Capture the cell that displays the provided text and extract its [x, y] central coordinate. 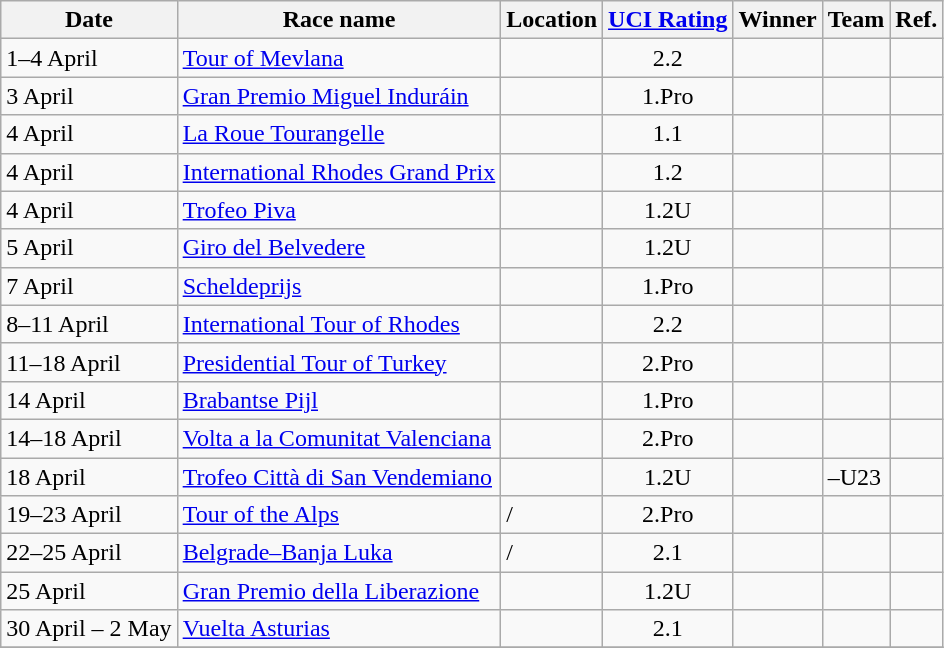
–U23 [856, 477]
1.1 [668, 134]
14 April [89, 400]
Vuelta Asturias [339, 629]
Tour of the Alps [339, 515]
International Rhodes Grand Prix [339, 172]
Giro del Belvedere [339, 248]
Gran Premio della Liberazione [339, 591]
22–25 April [89, 553]
18 April [89, 477]
Ref. [916, 20]
Presidential Tour of Turkey [339, 362]
UCI Rating [668, 20]
19–23 April [89, 515]
30 April – 2 May [89, 629]
3 April [89, 96]
Winner [778, 20]
Trofeo Piva [339, 210]
7 April [89, 286]
1.2 [668, 172]
8–11 April [89, 324]
Trofeo Città di San Vendemiano [339, 477]
14–18 April [89, 438]
International Tour of Rhodes [339, 324]
Date [89, 20]
Location [552, 20]
Gran Premio Miguel Induráin [339, 96]
1–4 April [89, 58]
Scheldeprijs [339, 286]
Belgrade–Banja Luka [339, 553]
Team [856, 20]
25 April [89, 591]
5 April [89, 248]
11–18 April [89, 362]
Tour of Mevlana [339, 58]
Volta a la Comunitat Valenciana [339, 438]
Race name [339, 20]
La Roue Tourangelle [339, 134]
Brabantse Pijl [339, 400]
